Extract the [X, Y] coordinate from the center of the cell holding the provided text.  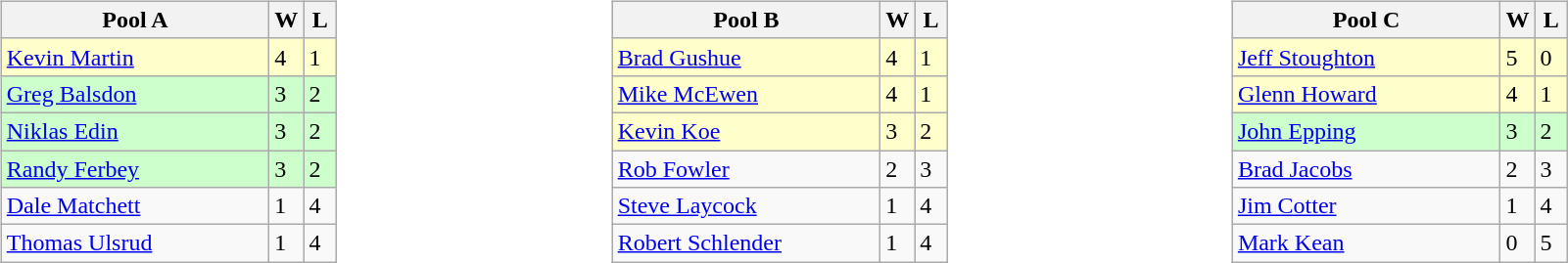
Steve Laycock [746, 206]
Kevin Martin [135, 57]
Mike McEwen [746, 94]
Pool B [746, 20]
Jeff Stoughton [1366, 57]
Pool A [135, 20]
Greg Balsdon [135, 94]
John Epping [1366, 131]
Jim Cotter [1366, 206]
Brad Gushue [746, 57]
Brad Jacobs [1366, 169]
Glenn Howard [1366, 94]
Dale Matchett [135, 206]
Rob Fowler [746, 169]
Pool C [1366, 20]
Robert Schlender [746, 243]
Thomas Ulsrud [135, 243]
Mark Kean [1366, 243]
Niklas Edin [135, 131]
Randy Ferbey [135, 169]
Kevin Koe [746, 131]
